Search for the cell housing the specified text and yield its [x, y] center coordinate. 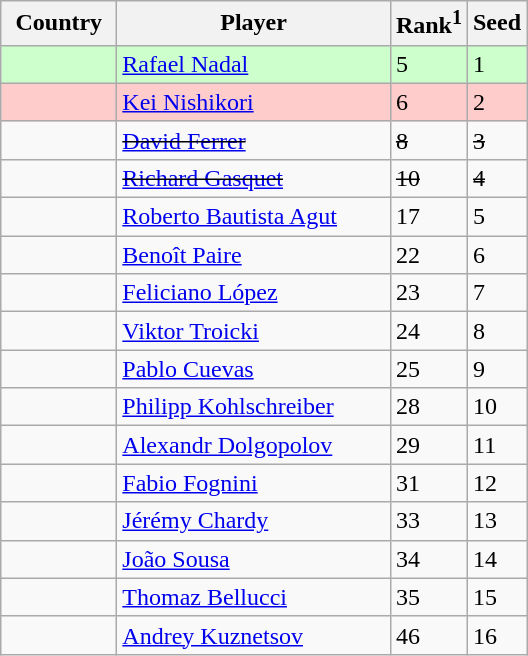
Jérémy Chardy [254, 521]
11 [496, 445]
Benoît Paire [254, 255]
29 [428, 445]
46 [428, 635]
Thomaz Bellucci [254, 597]
Kei Nishikori [254, 102]
Rafael Nadal [254, 64]
9 [496, 369]
35 [428, 597]
14 [496, 559]
24 [428, 331]
3 [496, 140]
25 [428, 369]
Rank1 [428, 24]
4 [496, 178]
Roberto Bautista Agut [254, 217]
2 [496, 102]
Pablo Cuevas [254, 369]
Fabio Fognini [254, 483]
Richard Gasquet [254, 178]
David Ferrer [254, 140]
Viktor Troicki [254, 331]
1 [496, 64]
Country [59, 24]
13 [496, 521]
22 [428, 255]
7 [496, 293]
28 [428, 407]
Player [254, 24]
Andrey Kuznetsov [254, 635]
Feliciano López [254, 293]
23 [428, 293]
17 [428, 217]
16 [496, 635]
Philipp Kohlschreiber [254, 407]
33 [428, 521]
Seed [496, 24]
Alexandr Dolgopolov [254, 445]
31 [428, 483]
12 [496, 483]
15 [496, 597]
34 [428, 559]
João Sousa [254, 559]
